Return (X, Y) of the center of cell containing provided text 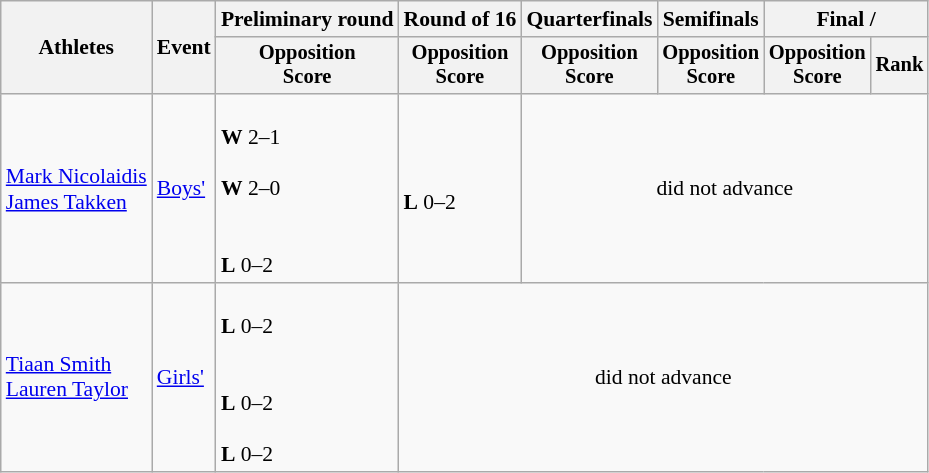
Girls' (184, 378)
W 2–1 W 2–0 L 0–2 (308, 188)
Mark NicolaidisJames Takken (76, 188)
L 0–2 (460, 188)
Preliminary round (308, 19)
Quarterfinals (589, 19)
Tiaan SmithLauren Taylor (76, 378)
L 0–2 L 0–2 L 0–2 (308, 378)
Round of 16 (460, 19)
Final / (846, 19)
Event (184, 48)
Boys' (184, 188)
Rank (900, 66)
Athletes (76, 48)
Semifinals (710, 19)
